Locate the cell with the specified text and output its [X, Y] center coordinate. 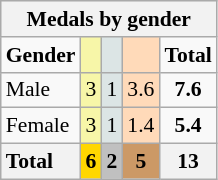
1.4 [140, 126]
Gender [41, 55]
13 [188, 162]
7.6 [188, 90]
2 [112, 162]
5 [140, 162]
Medals by gender [109, 19]
Male [41, 90]
Female [41, 126]
3.6 [140, 90]
5.4 [188, 126]
6 [90, 162]
